Scan for the cell matching the given text and deliver its [X, Y] coordinate at center. 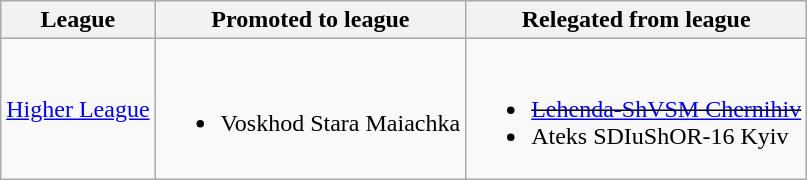
Lehenda-ShVSM ChernihivAteks SDIuShOR-16 Kyiv [636, 109]
League [78, 20]
Higher League [78, 109]
Relegated from league [636, 20]
Voskhod Stara Maiachka [310, 109]
Promoted to league [310, 20]
